Capture the cell that displays the provided text and extract its (X, Y) central coordinate. 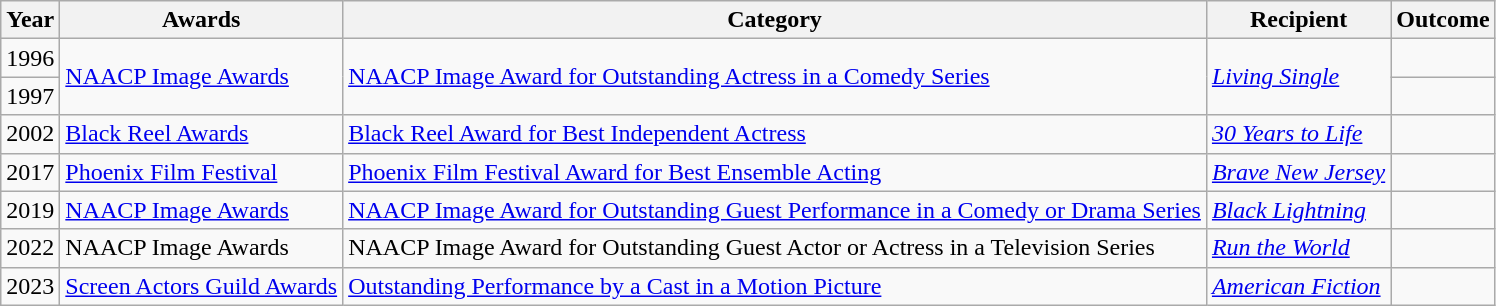
2017 (30, 172)
Awards (202, 20)
Phoenix Film Festival (202, 172)
Outstanding Performance by a Cast in a Motion Picture (775, 286)
Outcome (1443, 20)
Year (30, 20)
Black Reel Award for Best Independent Actress (775, 134)
NAACP Image Award for Outstanding Guest Performance in a Comedy or Drama Series (775, 210)
30 Years to Life (1298, 134)
Living Single (1298, 77)
Phoenix Film Festival Award for Best Ensemble Acting (775, 172)
2002 (30, 134)
2019 (30, 210)
NAACP Image Award for Outstanding Guest Actor or Actress in a Television Series (775, 248)
2022 (30, 248)
Run the World (1298, 248)
Black Lightning (1298, 210)
Black Reel Awards (202, 134)
Screen Actors Guild Awards (202, 286)
Brave New Jersey (1298, 172)
American Fiction (1298, 286)
1997 (30, 96)
NAACP Image Award for Outstanding Actress in a Comedy Series (775, 77)
1996 (30, 58)
Category (775, 20)
Recipient (1298, 20)
2023 (30, 286)
